Determine the (x, y) coordinate at the center of the cell enclosing the given text.  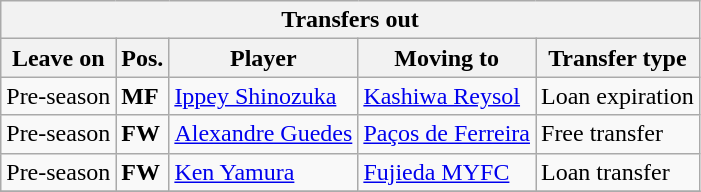
Alexandre Guedes (264, 134)
Transfers out (350, 20)
Player (264, 58)
Kashiwa Reysol (447, 96)
Loan transfer (618, 172)
Moving to (447, 58)
MF (142, 96)
Loan expiration (618, 96)
Ippey Shinozuka (264, 96)
Leave on (58, 58)
Paços de Ferreira (447, 134)
Free transfer (618, 134)
Transfer type (618, 58)
Ken Yamura (264, 172)
Fujieda MYFC (447, 172)
Pos. (142, 58)
